Return the (x, y) coordinate for the center point of the cell that contains the specified text.  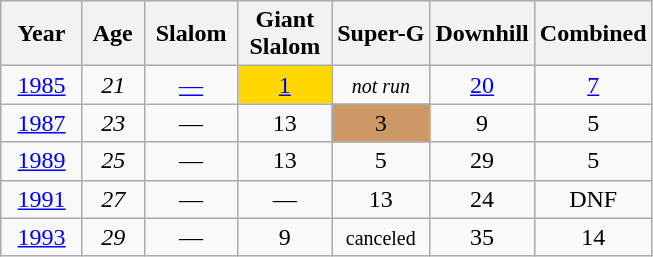
20 (482, 85)
7 (593, 85)
Year (42, 34)
1987 (42, 123)
24 (482, 199)
1991 (42, 199)
14 (593, 237)
Slalom (191, 34)
Combined (593, 34)
21 (113, 85)
not run (381, 85)
25 (113, 161)
35 (482, 237)
1985 (42, 85)
Age (113, 34)
1993 (42, 237)
Downhill (482, 34)
Super-G (381, 34)
canceled (381, 237)
1 (285, 85)
1989 (42, 161)
Giant Slalom (285, 34)
23 (113, 123)
3 (381, 123)
DNF (593, 199)
27 (113, 199)
